Return [X, Y] of the center of cell containing provided text 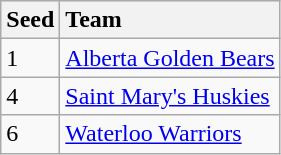
Saint Mary's Huskies [170, 96]
Team [170, 20]
Alberta Golden Bears [170, 58]
6 [30, 134]
4 [30, 96]
1 [30, 58]
Waterloo Warriors [170, 134]
Seed [30, 20]
